Locate the cell with the specified text and output its [x, y] center coordinate. 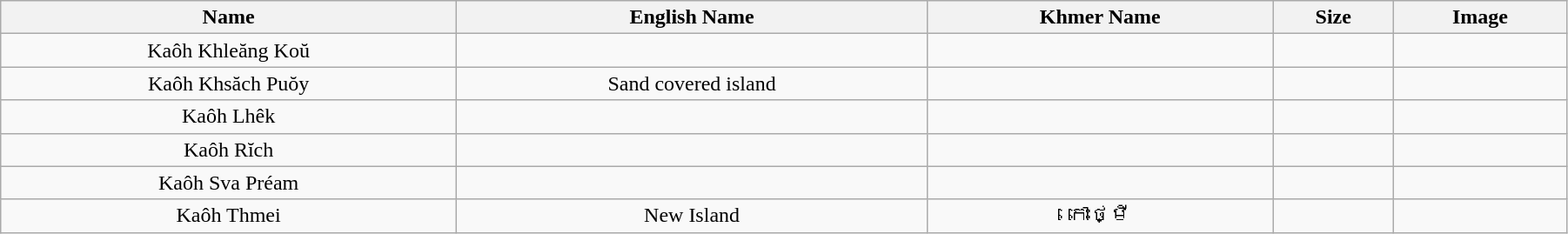
Kaôh Khleăng Koŭ [229, 50]
Image [1481, 17]
Sand covered island [691, 84]
New Island [691, 216]
Name [229, 17]
Kaôh Thmei [229, 216]
កោះថ្មី [1100, 216]
Kaôh Rĭch [229, 150]
English Name [691, 17]
Khmer Name [1100, 17]
Kaôh Sva Préam [229, 183]
Size [1333, 17]
Kaôh Lhêk [229, 117]
Kaôh Khsăch Puŏy [229, 84]
